Scan for the cell matching the given text and deliver its (X, Y) coordinate at center. 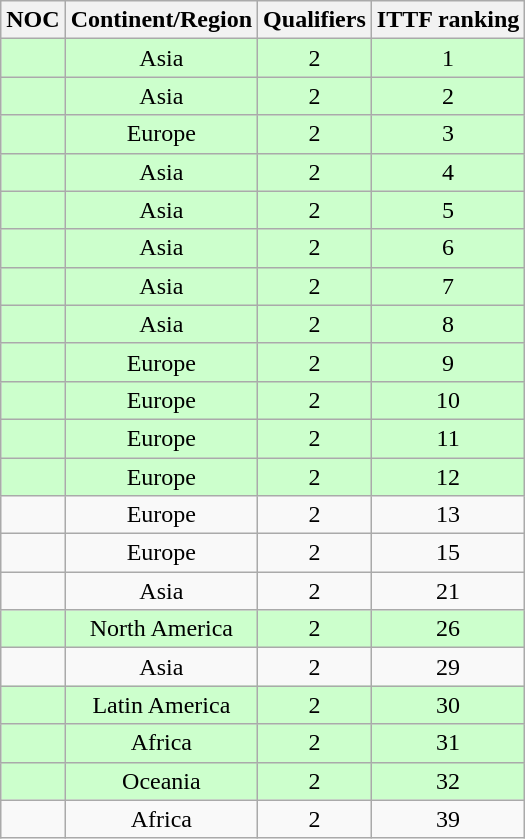
10 (448, 400)
15 (448, 553)
39 (448, 819)
North America (161, 629)
11 (448, 438)
13 (448, 515)
NOC (33, 20)
Oceania (161, 781)
5 (448, 210)
8 (448, 324)
12 (448, 477)
21 (448, 591)
26 (448, 629)
Latin America (161, 705)
4 (448, 172)
9 (448, 362)
29 (448, 667)
30 (448, 705)
32 (448, 781)
Continent/Region (161, 20)
ITTF ranking (448, 20)
31 (448, 743)
1 (448, 58)
Qualifiers (315, 20)
3 (448, 134)
6 (448, 248)
7 (448, 286)
